For the text-containing cell, return its midpoint in [x, y] coordinate format. 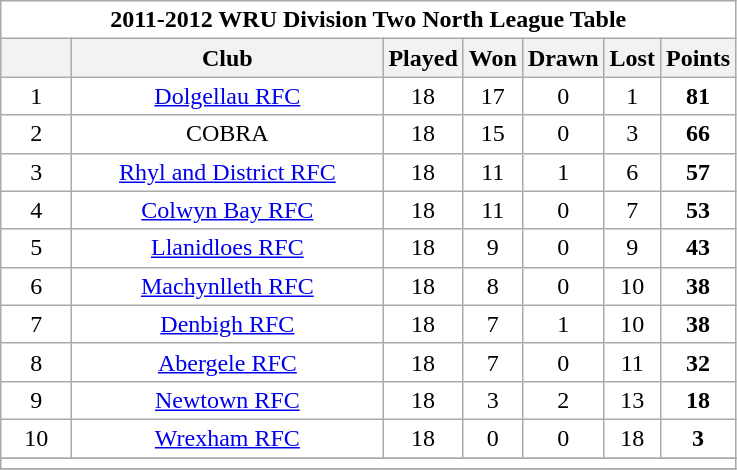
32 [698, 362]
Rhyl and District RFC [228, 172]
Denbigh RFC [228, 324]
Llanidloes RFC [228, 248]
COBRA [228, 134]
53 [698, 210]
13 [632, 400]
Played [423, 58]
Club [228, 58]
43 [698, 248]
81 [698, 96]
Colwyn Bay RFC [228, 210]
Machynlleth RFC [228, 286]
Won [492, 58]
4 [36, 210]
Points [698, 58]
5 [36, 248]
Dolgellau RFC [228, 96]
Wrexham RFC [228, 438]
66 [698, 134]
2011-2012 WRU Division Two North League Table [368, 20]
Lost [632, 58]
Abergele RFC [228, 362]
17 [492, 96]
Drawn [563, 58]
57 [698, 172]
15 [492, 134]
Newtown RFC [228, 400]
